Identify which cell holds the provided text, then report its (X, Y) central coordinate. 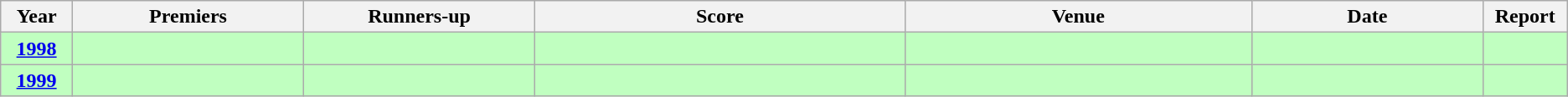
Year (37, 17)
1999 (37, 80)
Venue (1078, 17)
Runners-up (420, 17)
1998 (37, 48)
Score (720, 17)
Premiers (188, 17)
Report (1524, 17)
Date (1367, 17)
